Pinpoint the cell where the given text exists, returning its (x, y) midpoint coordinate. 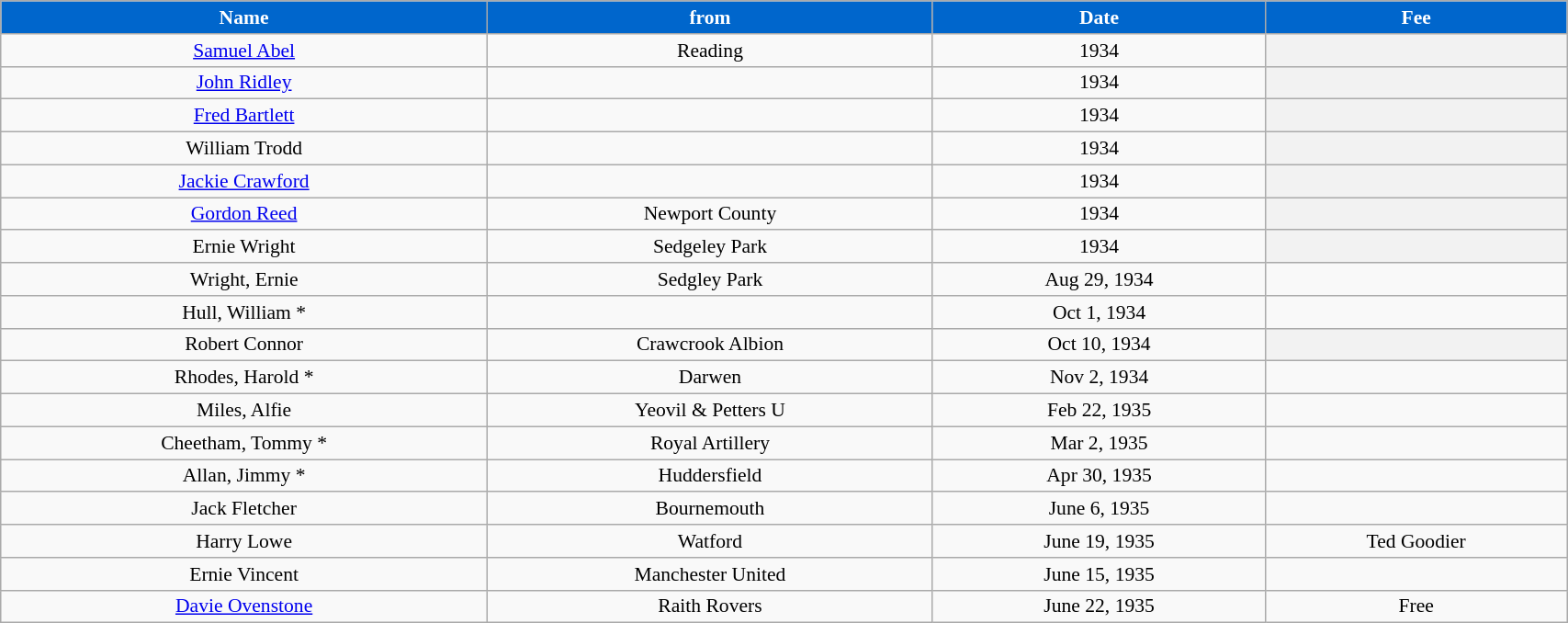
Nov 2, 1934 (1099, 378)
Ted Goodier (1416, 541)
Apr 30, 1935 (1099, 476)
Huddersfield (709, 476)
Samuel Abel (244, 51)
Aug 29, 1934 (1099, 279)
Ernie Wright (244, 247)
June 22, 1935 (1099, 606)
Allan, Jimmy * (244, 476)
Darwen (709, 378)
Name (244, 17)
Free (1416, 606)
Royal Artillery (709, 443)
Jackie Crawford (244, 181)
Sedgeley Park (709, 247)
Fred Bartlett (244, 116)
from (709, 17)
Reading (709, 51)
Crawcrook Albion (709, 345)
Manchester United (709, 574)
June 15, 1935 (1099, 574)
Sedgley Park (709, 279)
Mar 2, 1935 (1099, 443)
Watford (709, 541)
Harry Lowe (244, 541)
Oct 10, 1934 (1099, 345)
Newport County (709, 214)
Rhodes, Harold * (244, 378)
June 6, 1935 (1099, 509)
Wright, Ernie (244, 279)
Oct 1, 1934 (1099, 312)
Bournemouth (709, 509)
Cheetham, Tommy * (244, 443)
Ernie Vincent (244, 574)
Jack Fletcher (244, 509)
Yeovil & Petters U (709, 411)
Gordon Reed (244, 214)
Robert Connor (244, 345)
William Trodd (244, 149)
June 19, 1935 (1099, 541)
Date (1099, 17)
Raith Rovers (709, 606)
Feb 22, 1935 (1099, 411)
Miles, Alfie (244, 411)
Hull, William * (244, 312)
Davie Ovenstone (244, 606)
Fee (1416, 17)
John Ridley (244, 83)
